Find where the given text appears and provide that cell's center as [x, y] coordinate. 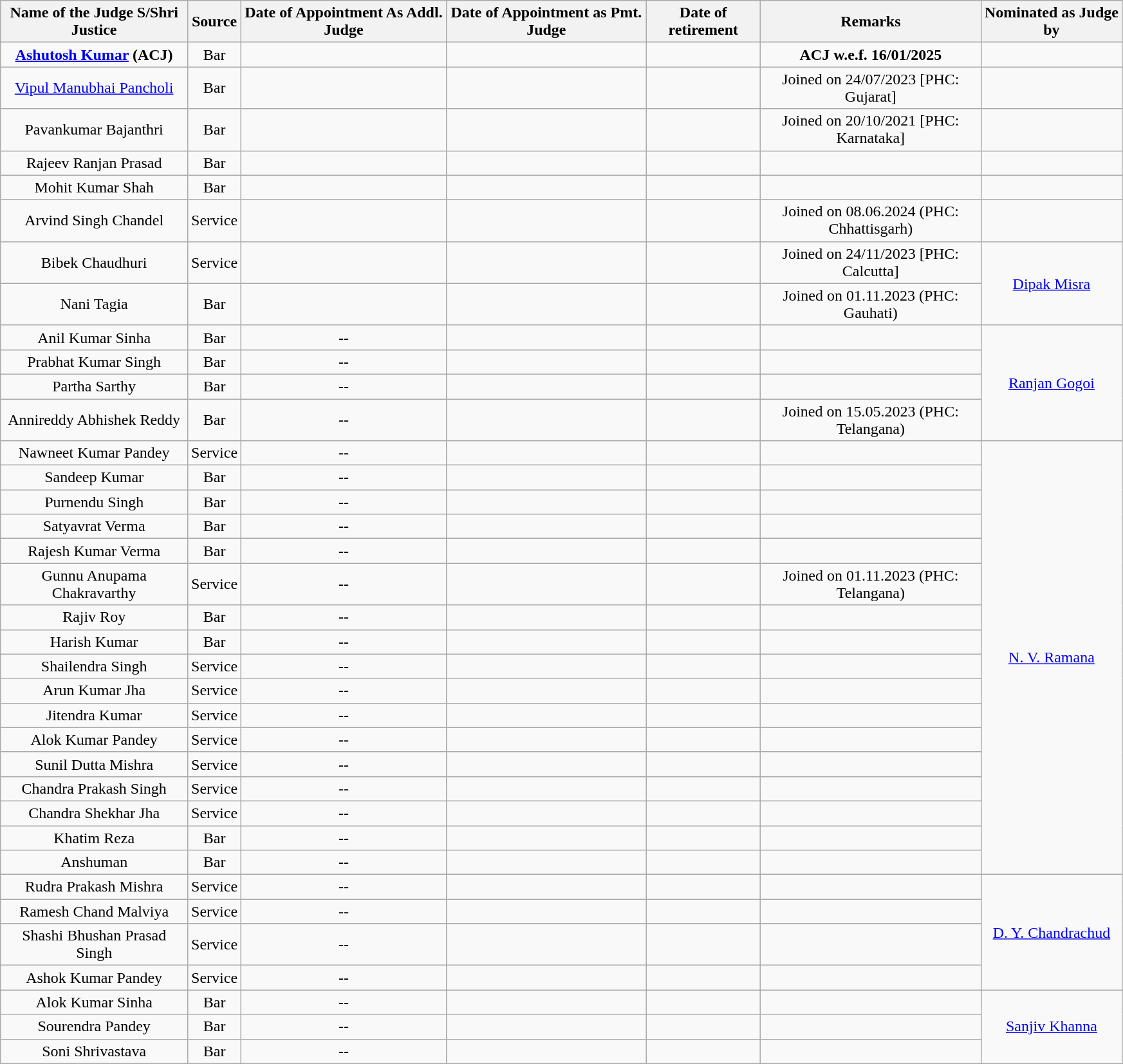
Dipak Misra [1052, 283]
Rajeev Ranjan Prasad [94, 163]
Anshuman [94, 863]
Sandeep Kumar [94, 478]
Satyavrat Verma [94, 527]
Rudra Prakash Mishra [94, 887]
Ashutosh Kumar (ACJ) [94, 55]
Shashi Bhushan Prasad Singh [94, 945]
Arun Kumar Jha [94, 691]
Joined on 24/11/2023 [PHC: Calcutta] [870, 263]
Anil Kumar Sinha [94, 337]
Partha Sarthy [94, 386]
Soni Shrivastava [94, 1051]
Joined on 20/10/2021 [PHC: Karnataka] [870, 130]
Annireddy Abhishek Reddy [94, 420]
Chandra Shekhar Jha [94, 813]
Gunnu Anupama Chakravarthy [94, 584]
Sourendra Pandey [94, 1027]
Ranjan Gogoi [1052, 382]
Pavankumar Bajanthri [94, 130]
Sunil Dutta Mishra [94, 764]
Date of Appointment as Pmt. Judge [546, 22]
Joined on 01.11.2023 (PHC: Telangana) [870, 584]
Chandra Prakash Singh [94, 789]
Rajesh Kumar Verma [94, 551]
Remarks [870, 22]
Alok Kumar Pandey [94, 740]
Purnendu Singh [94, 502]
Alok Kumar Sinha [94, 1002]
D. Y. Chandrachud [1052, 932]
Ashok Kumar Pandey [94, 978]
Date of Appointment As Addl. Judge [344, 22]
Arvind Singh Chandel [94, 220]
Name of the Judge S/Shri Justice [94, 22]
Sanjiv Khanna [1052, 1027]
Jitendra Kumar [94, 715]
Rajiv Roy [94, 617]
Date of retirement [703, 22]
Bibek Chaudhuri [94, 263]
Ramesh Chand Malviya [94, 911]
ACJ w.e.f. 16/01/2025 [870, 55]
Nawneet Kumar Pandey [94, 453]
Khatim Reza [94, 837]
Mohit Kumar Shah [94, 187]
Source [215, 22]
Joined on 15.05.2023 (PHC: Telangana) [870, 420]
Harish Kumar [94, 642]
Shailendra Singh [94, 666]
Vipul Manubhai Pancholi [94, 88]
Prabhat Kumar Singh [94, 362]
N. V. Ramana [1052, 658]
Joined on 24/07/2023 [PHC: Gujarat] [870, 88]
Nominated as Judge by [1052, 22]
Joined on 08.06.2024 (PHC: Chhattisgarh) [870, 220]
Joined on 01.11.2023 (PHC: Gauhati) [870, 304]
Nani Tagia [94, 304]
